Provide the [X, Y] coordinate of the cell's center where the given text is located.  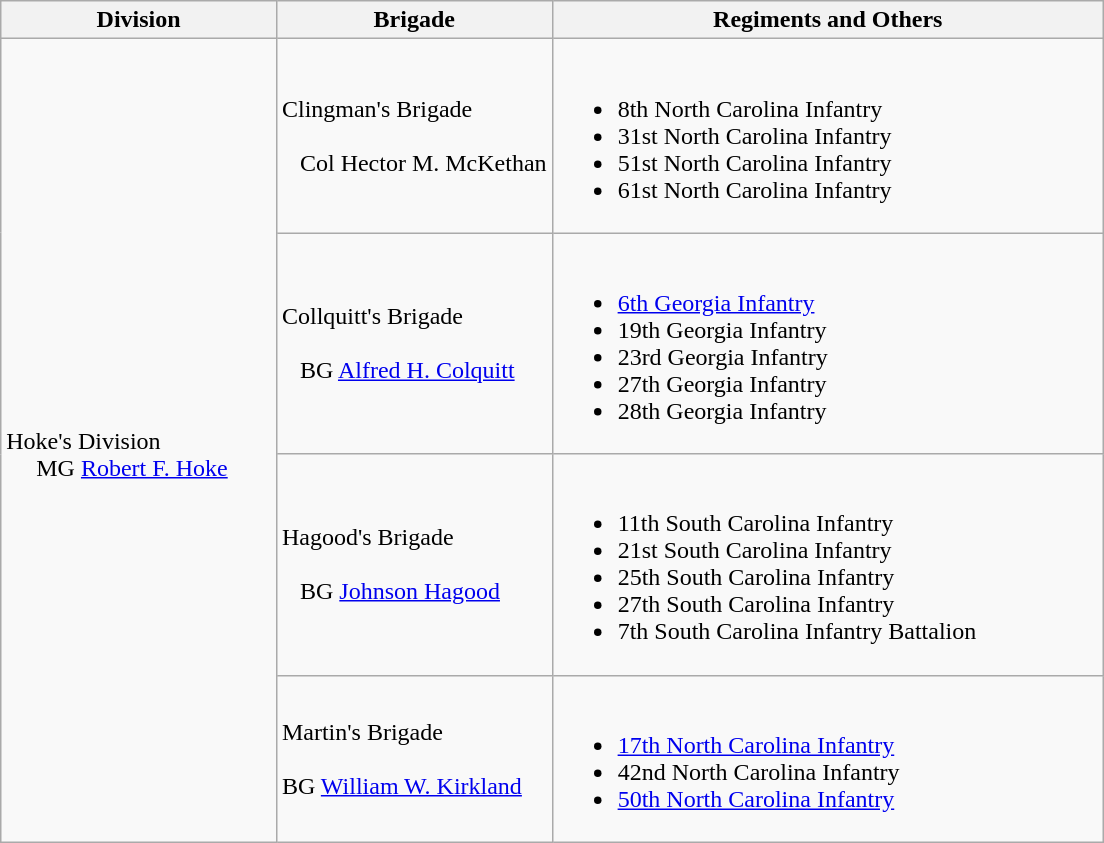
17th North Carolina Infantry42nd North Carolina Infantry50th North Carolina Infantry [828, 758]
Division [139, 20]
Clingman's Brigade Col Hector M. McKethan [414, 136]
11th South Carolina Infantry21st South Carolina Infantry25th South Carolina Infantry27th South Carolina Infantry7th South Carolina Infantry Battalion [828, 564]
Martin's Brigade BG William W. Kirkland [414, 758]
Regiments and Others [828, 20]
6th Georgia Infantry19th Georgia Infantry23rd Georgia Infantry27th Georgia Infantry28th Georgia Infantry [828, 344]
Brigade [414, 20]
8th North Carolina Infantry31st North Carolina Infantry51st North Carolina Infantry61st North Carolina Infantry [828, 136]
Collquitt's Brigade BG Alfred H. Colquitt [414, 344]
Hoke's Division MG Robert F. Hoke [139, 440]
Hagood's Brigade BG Johnson Hagood [414, 564]
